Detect which cell encompasses the target text, then output its [X, Y] center coordinate. 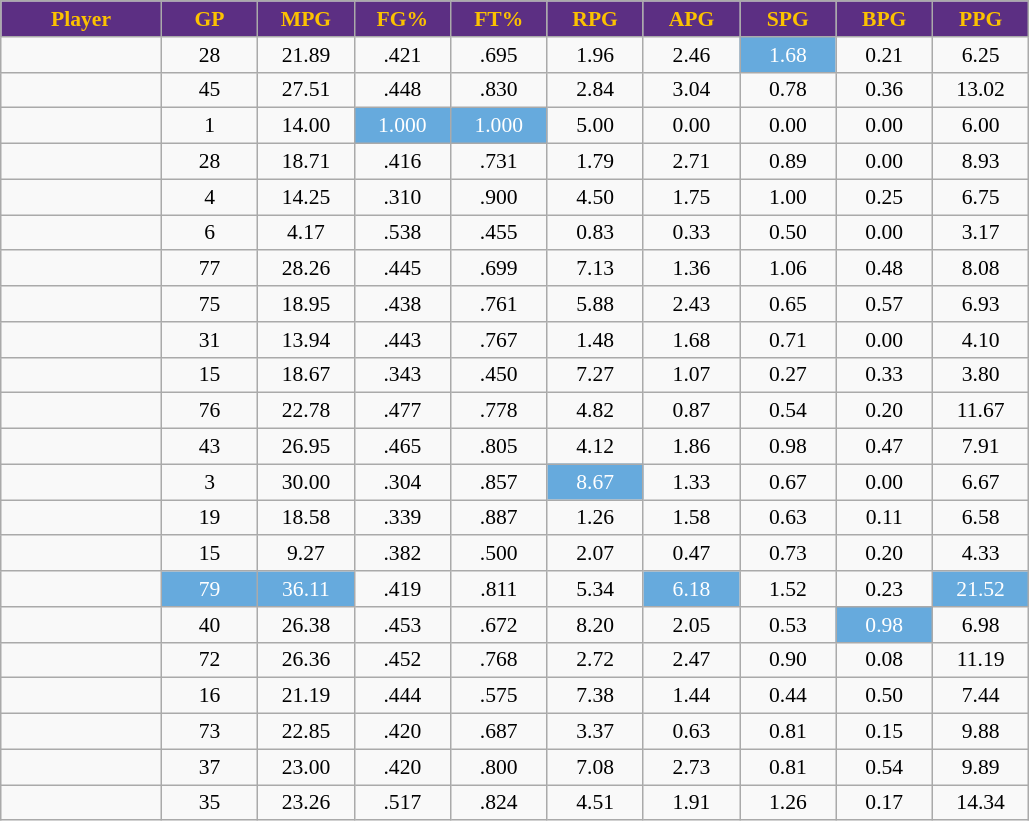
7.27 [595, 375]
0.71 [788, 340]
77 [209, 269]
4 [209, 197]
2.46 [691, 55]
1.96 [595, 55]
BPG [884, 19]
26.95 [306, 447]
11.19 [980, 660]
1.48 [595, 340]
0.21 [884, 55]
MPG [306, 19]
.575 [499, 696]
8.08 [980, 269]
19 [209, 518]
0.23 [884, 589]
7.44 [980, 696]
0.08 [884, 660]
.382 [402, 554]
6.98 [980, 625]
.453 [402, 625]
1.00 [788, 197]
.699 [499, 269]
23.26 [306, 803]
0.67 [788, 482]
26.38 [306, 625]
6.18 [691, 589]
18.67 [306, 375]
0.73 [788, 554]
.438 [402, 304]
5.00 [595, 126]
76 [209, 411]
14.34 [980, 803]
14.00 [306, 126]
36.11 [306, 589]
13.94 [306, 340]
5.88 [595, 304]
3.80 [980, 375]
11.67 [980, 411]
.687 [499, 732]
.416 [402, 162]
22.85 [306, 732]
GP [209, 19]
9.88 [980, 732]
.824 [499, 803]
4.50 [595, 197]
6.93 [980, 304]
.672 [499, 625]
.343 [402, 375]
4.12 [595, 447]
.448 [402, 90]
6 [209, 233]
0.11 [884, 518]
0.57 [884, 304]
8.20 [595, 625]
1.91 [691, 803]
3.04 [691, 90]
18.71 [306, 162]
2.71 [691, 162]
1.06 [788, 269]
4.82 [595, 411]
2.84 [595, 90]
.455 [499, 233]
35 [209, 803]
SPG [788, 19]
3.17 [980, 233]
79 [209, 589]
40 [209, 625]
2.72 [595, 660]
5.34 [595, 589]
2.73 [691, 767]
14.25 [306, 197]
.857 [499, 482]
4.33 [980, 554]
6.00 [980, 126]
.695 [499, 55]
13.02 [980, 90]
37 [209, 767]
FT% [499, 19]
.419 [402, 589]
4.10 [980, 340]
.465 [402, 447]
RPG [595, 19]
.304 [402, 482]
1.86 [691, 447]
0.65 [788, 304]
.310 [402, 197]
26.36 [306, 660]
0.36 [884, 90]
75 [209, 304]
6.25 [980, 55]
3.37 [595, 732]
Player [82, 19]
APG [691, 19]
7.08 [595, 767]
1 [209, 126]
7.13 [595, 269]
72 [209, 660]
.767 [499, 340]
.421 [402, 55]
1.52 [788, 589]
0.27 [788, 375]
18.95 [306, 304]
.761 [499, 304]
.805 [499, 447]
21.19 [306, 696]
8.67 [595, 482]
0.90 [788, 660]
3 [209, 482]
.452 [402, 660]
9.89 [980, 767]
21.89 [306, 55]
.538 [402, 233]
0.53 [788, 625]
1.75 [691, 197]
.830 [499, 90]
.477 [402, 411]
4.51 [595, 803]
.731 [499, 162]
1.58 [691, 518]
.444 [402, 696]
.768 [499, 660]
28.26 [306, 269]
1.36 [691, 269]
1.79 [595, 162]
2.47 [691, 660]
2.05 [691, 625]
0.89 [788, 162]
45 [209, 90]
0.87 [691, 411]
0.15 [884, 732]
0.83 [595, 233]
.450 [499, 375]
.517 [402, 803]
.339 [402, 518]
0.44 [788, 696]
23.00 [306, 767]
0.17 [884, 803]
2.43 [691, 304]
1.33 [691, 482]
6.75 [980, 197]
.443 [402, 340]
.500 [499, 554]
0.48 [884, 269]
16 [209, 696]
1.44 [691, 696]
7.38 [595, 696]
.445 [402, 269]
22.78 [306, 411]
.887 [499, 518]
4.17 [306, 233]
FG% [402, 19]
43 [209, 447]
30.00 [306, 482]
31 [209, 340]
27.51 [306, 90]
0.25 [884, 197]
.811 [499, 589]
6.67 [980, 482]
.900 [499, 197]
8.93 [980, 162]
2.07 [595, 554]
0.78 [788, 90]
PPG [980, 19]
.800 [499, 767]
21.52 [980, 589]
9.27 [306, 554]
73 [209, 732]
7.91 [980, 447]
1.07 [691, 375]
18.58 [306, 518]
6.58 [980, 518]
.778 [499, 411]
